Pinpoint the cell where the given text exists, returning its [X, Y] midpoint coordinate. 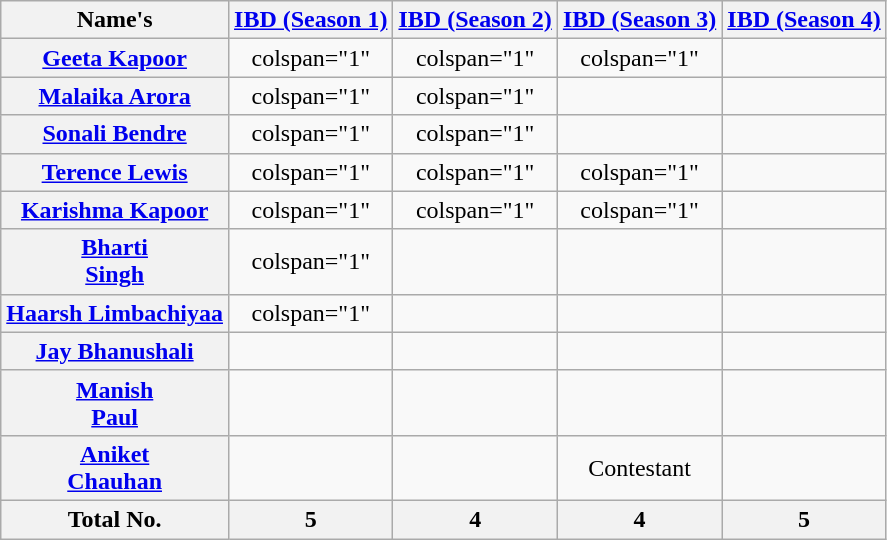
Geeta Kapoor [115, 58]
IBD (Season 4) [804, 20]
Haarsh Limbachiyaa [115, 313]
IBD (Season 3) [639, 20]
Malaika Arora [115, 96]
Name's [115, 20]
ManishPaul [115, 402]
Jay Bhanushali [115, 351]
IBD (Season 1) [311, 20]
Contestant [639, 468]
Total No. [115, 519]
Bharti Singh [115, 262]
IBD (Season 2) [475, 20]
Terence Lewis [115, 172]
Sonali Bendre [115, 134]
Karishma Kapoor [115, 210]
AniketChauhan [115, 468]
